Search for the cell housing the specified text and yield its [X, Y] center coordinate. 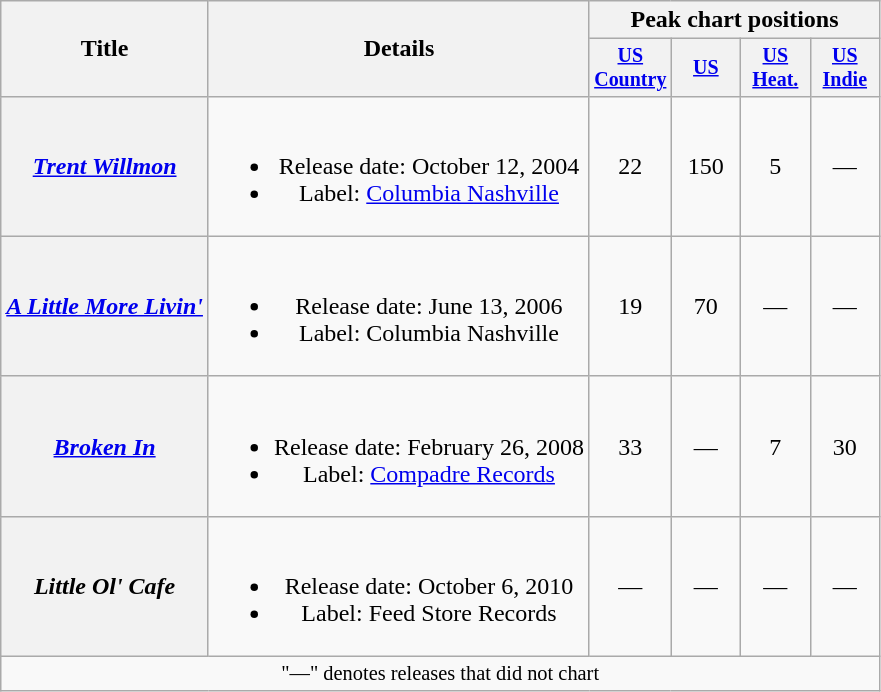
5 [776, 166]
30 [844, 446]
22 [630, 166]
Release date: October 12, 2004Label: Columbia Nashville [398, 166]
Release date: June 13, 2006Label: Columbia Nashville [398, 306]
70 [706, 306]
Release date: October 6, 2010Label: Feed Store Records [398, 586]
US Indie [844, 68]
Details [398, 49]
Release date: February 26, 2008Label: Compadre Records [398, 446]
US Country [630, 68]
33 [630, 446]
Peak chart positions [734, 20]
"—" denotes releases that did not chart [440, 674]
19 [630, 306]
Little Ol' Cafe [105, 586]
Broken In [105, 446]
US Heat. [776, 68]
Title [105, 49]
7 [776, 446]
150 [706, 166]
A Little More Livin' [105, 306]
Trent Willmon [105, 166]
US [706, 68]
